Find where the given text appears and provide that cell's center as (x, y) coordinate. 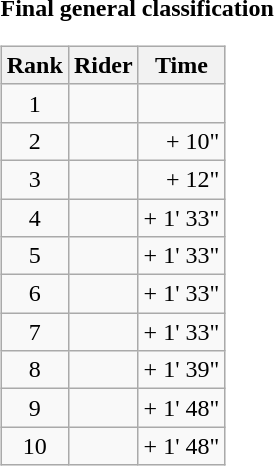
7 (34, 332)
Time (182, 65)
+ 1' 39" (182, 370)
10 (34, 446)
4 (34, 217)
1 (34, 103)
+ 10" (182, 141)
6 (34, 294)
3 (34, 179)
+ 12" (182, 179)
8 (34, 370)
Rider (103, 65)
5 (34, 256)
9 (34, 408)
2 (34, 141)
Rank (34, 65)
